From the cell containing the given text, extract its center point as (X, Y) coordinate. 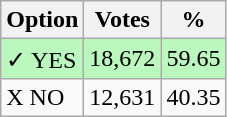
Option (42, 20)
40.35 (194, 97)
% (194, 20)
12,631 (122, 97)
59.65 (194, 59)
X NO (42, 97)
✓ YES (42, 59)
18,672 (122, 59)
Votes (122, 20)
